Return [x, y] of the center of cell containing provided text 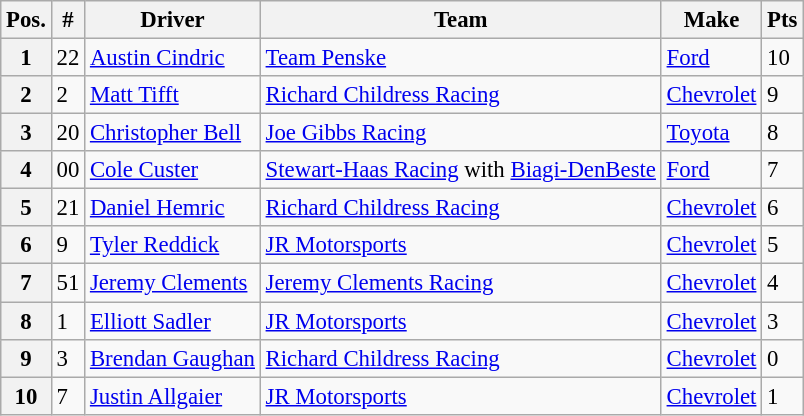
Brendan Gaughan [173, 358]
Tyler Reddick [173, 245]
00 [68, 170]
Pos. [26, 20]
21 [68, 208]
Christopher Bell [173, 133]
Stewart-Haas Racing with Biagi-DenBeste [460, 170]
20 [68, 133]
Pts [782, 20]
Elliott Sadler [173, 321]
51 [68, 283]
Cole Custer [173, 170]
Justin Allgaier [173, 396]
Matt Tifft [173, 95]
Team Penske [460, 58]
22 [68, 58]
0 [782, 358]
Make [711, 20]
Joe Gibbs Racing [460, 133]
Jeremy Clements Racing [460, 283]
Driver [173, 20]
Daniel Hemric [173, 208]
Jeremy Clements [173, 283]
Toyota [711, 133]
# [68, 20]
Team [460, 20]
Austin Cindric [173, 58]
